Provide the [x, y] coordinate of the cell's center where the given text is located.  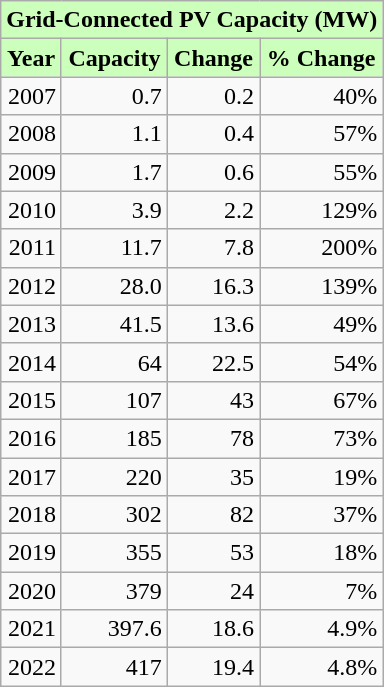
64 [114, 362]
1.1 [114, 134]
4.8% [322, 667]
7% [322, 591]
11.7 [114, 248]
2015 [32, 400]
3.9 [114, 210]
355 [114, 553]
55% [322, 172]
2007 [32, 96]
0.6 [213, 172]
2.2 [213, 210]
0.2 [213, 96]
2009 [32, 172]
200% [322, 248]
379 [114, 591]
0.4 [213, 134]
185 [114, 438]
54% [322, 362]
57% [322, 134]
1.7 [114, 172]
2020 [32, 591]
107 [114, 400]
139% [322, 286]
220 [114, 477]
37% [322, 515]
35 [213, 477]
43 [213, 400]
18% [322, 553]
397.6 [114, 629]
82 [213, 515]
2017 [32, 477]
2013 [32, 324]
28.0 [114, 286]
78 [213, 438]
2021 [32, 629]
Change [213, 58]
7.8 [213, 248]
19% [322, 477]
41.5 [114, 324]
13.6 [213, 324]
0.7 [114, 96]
4.9% [322, 629]
73% [322, 438]
19.4 [213, 667]
2008 [32, 134]
Year [32, 58]
2010 [32, 210]
2016 [32, 438]
302 [114, 515]
% Change [322, 58]
2012 [32, 286]
16.3 [213, 286]
40% [322, 96]
2011 [32, 248]
2022 [32, 667]
22.5 [213, 362]
Capacity [114, 58]
49% [322, 324]
Grid-Connected PV Capacity (MW) [192, 20]
24 [213, 591]
2014 [32, 362]
67% [322, 400]
417 [114, 667]
18.6 [213, 629]
129% [322, 210]
2019 [32, 553]
2018 [32, 515]
53 [213, 553]
